Locate the cell with the specified text and output its [X, Y] center coordinate. 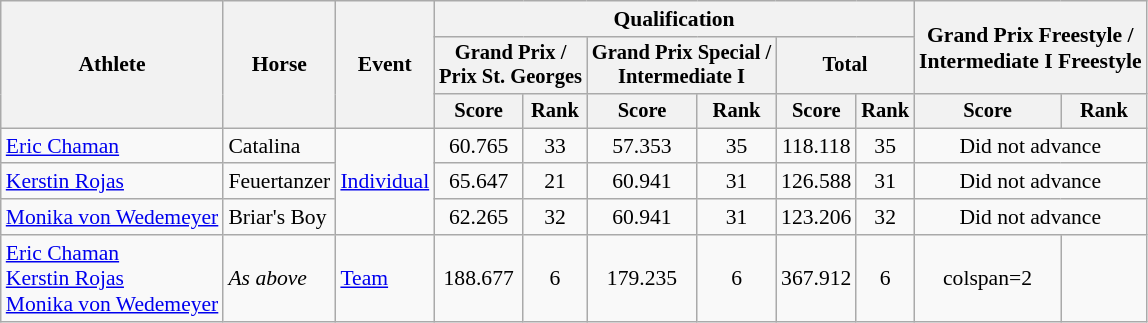
Eric Chaman [112, 146]
57.353 [642, 146]
Individual [384, 182]
Catalina [279, 146]
62.265 [478, 217]
188.677 [478, 278]
Grand Prix /Prix St. Georges [510, 66]
Qualification [674, 19]
Athlete [112, 64]
Grand Prix Freestyle /Intermediate I Freestyle [1030, 48]
33 [555, 146]
Eric ChamanKerstin RojasMonika von Wedemeyer [112, 278]
60.765 [478, 146]
367.912 [816, 278]
Horse [279, 64]
179.235 [642, 278]
126.588 [816, 182]
Grand Prix Special /Intermediate I [682, 66]
118.118 [816, 146]
65.647 [478, 182]
Feuertanzer [279, 182]
Total [845, 66]
Kerstin Rojas [112, 182]
As above [279, 278]
Team [384, 278]
Event [384, 64]
21 [555, 182]
Monika von Wedemeyer [112, 217]
Briar's Boy [279, 217]
colspan=2 [988, 278]
123.206 [816, 217]
